Detect which cell encompasses the target text, then output its (X, Y) center coordinate. 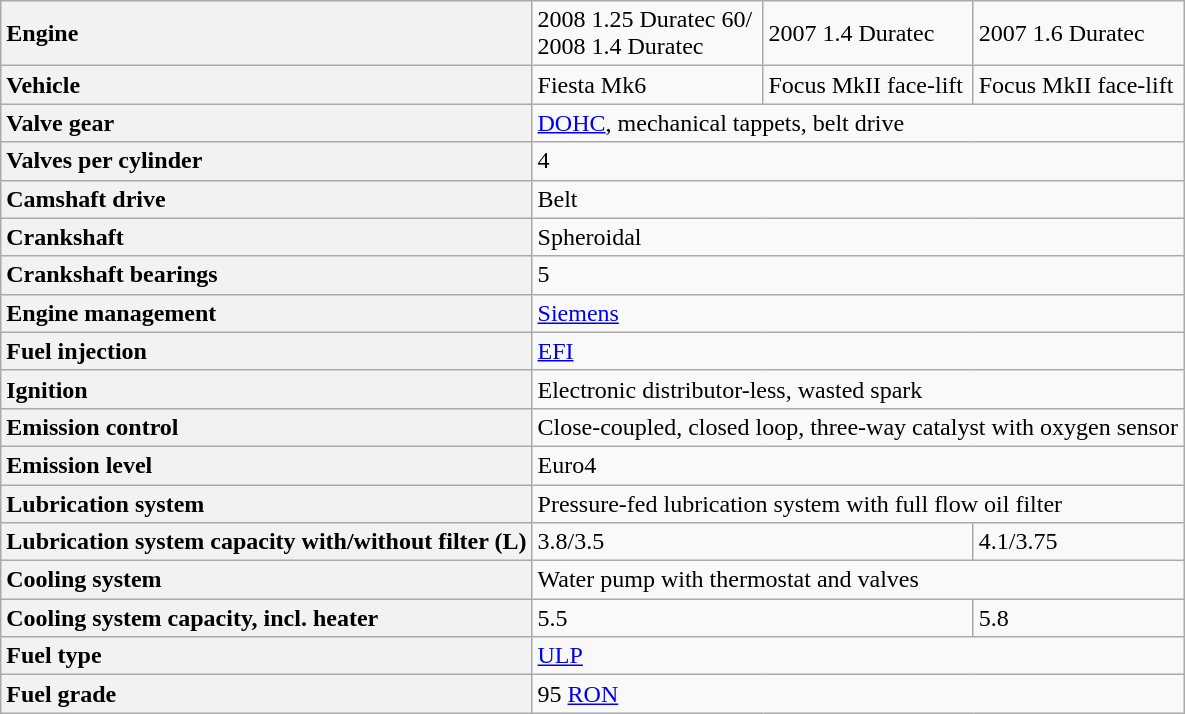
4.1/3.75 (1078, 542)
Fuel injection (266, 351)
2008 1.25 Duratec 60/2008 1.4 Duratec (648, 34)
Vehicle (266, 85)
Crankshaft bearings (266, 275)
Crankshaft (266, 237)
Close-coupled, closed loop, three-way catalyst with oxygen sensor (858, 427)
EFI (858, 351)
3.8/3.5 (752, 542)
Spheroidal (858, 237)
95 RON (858, 694)
Ignition (266, 389)
Siemens (858, 313)
Cooling system capacity, incl. heater (266, 618)
Lubrication system capacity with/without filter (L) (266, 542)
Valve gear (266, 123)
Water pump with thermostat and valves (858, 580)
Electronic distributor-less, wasted spark (858, 389)
ULP (858, 656)
Belt (858, 199)
Valves per cylinder (266, 161)
2007 1.6 Duratec (1078, 34)
Fiesta Mk6 (648, 85)
5.5 (752, 618)
DOHC, mechanical tappets, belt drive (858, 123)
Pressure-fed lubrication system with full flow oil filter (858, 503)
Fuel type (266, 656)
Engine (266, 34)
Engine management (266, 313)
Cooling system (266, 580)
5.8 (1078, 618)
5 (858, 275)
Euro4 (858, 465)
Lubrication system (266, 503)
4 (858, 161)
Fuel grade (266, 694)
2007 1.4 Duratec (868, 34)
Emission level (266, 465)
Camshaft drive (266, 199)
Emission control (266, 427)
